Output the (X, Y) coordinate of the center of the cell containing the given text.  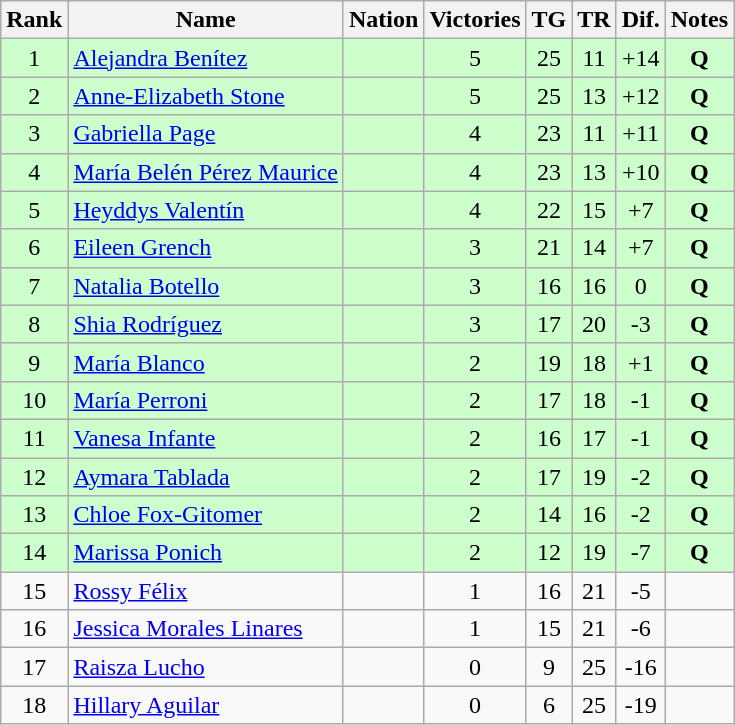
Chloe Fox-Gitomer (206, 515)
20 (594, 324)
7 (34, 286)
8 (34, 324)
-6 (640, 629)
María Belén Pérez Maurice (206, 172)
-19 (640, 705)
Marissa Ponich (206, 553)
-3 (640, 324)
Rossy Félix (206, 591)
Natalia Botello (206, 286)
-7 (640, 553)
Nation (383, 20)
Alejandra Benítez (206, 58)
TG (549, 20)
TR (594, 20)
+1 (640, 362)
Aymara Tablada (206, 477)
+12 (640, 96)
+11 (640, 134)
Shia Rodríguez (206, 324)
-5 (640, 591)
Raisza Lucho (206, 667)
10 (34, 400)
Notes (699, 20)
Vanesa Infante (206, 438)
22 (549, 210)
-16 (640, 667)
Eileen Grench (206, 248)
Hillary Aguilar (206, 705)
Anne-Elizabeth Stone (206, 96)
Heyddys Valentín (206, 210)
Dif. (640, 20)
Gabriella Page (206, 134)
Victories (475, 20)
Name (206, 20)
Jessica Morales Linares (206, 629)
María Blanco (206, 362)
+10 (640, 172)
+14 (640, 58)
Rank (34, 20)
María Perroni (206, 400)
